Capture the cell that displays the provided text and extract its [x, y] central coordinate. 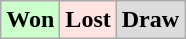
Won [30, 20]
Draw [150, 20]
Lost [88, 20]
